Search for the cell housing the specified text and yield its [x, y] center coordinate. 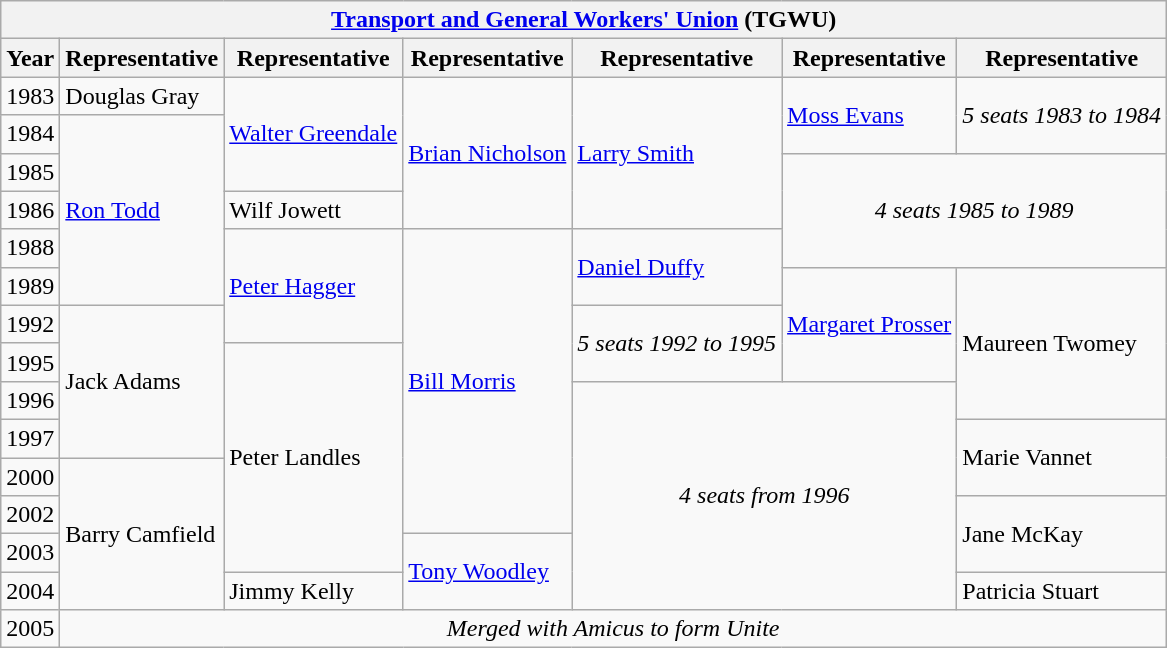
Walter Greendale [314, 134]
Merged with Amicus to form Unite [614, 629]
Marie Vannet [1062, 457]
1983 [30, 96]
Transport and General Workers' Union (TGWU) [584, 20]
Maureen Twomey [1062, 343]
1996 [30, 400]
Margaret Prosser [870, 324]
Peter Landles [314, 457]
2004 [30, 591]
2000 [30, 477]
1984 [30, 134]
1988 [30, 248]
Larry Smith [677, 153]
Patricia Stuart [1062, 591]
2002 [30, 515]
1992 [30, 324]
4 seats 1985 to 1989 [974, 210]
Ron Todd [142, 210]
5 seats 1983 to 1984 [1062, 115]
1989 [30, 286]
2003 [30, 553]
Tony Woodley [488, 572]
2005 [30, 629]
Peter Hagger [314, 286]
Brian Nicholson [488, 153]
1985 [30, 172]
1986 [30, 210]
Douglas Gray [142, 96]
Bill Morris [488, 381]
1995 [30, 362]
Jack Adams [142, 381]
1997 [30, 438]
Moss Evans [870, 115]
Barry Camfield [142, 534]
Daniel Duffy [677, 267]
Year [30, 58]
Wilf Jowett [314, 210]
5 seats 1992 to 1995 [677, 343]
4 seats from 1996 [764, 495]
Jane McKay [1062, 534]
Jimmy Kelly [314, 591]
